Pinpoint the cell where the given text exists, returning its (X, Y) midpoint coordinate. 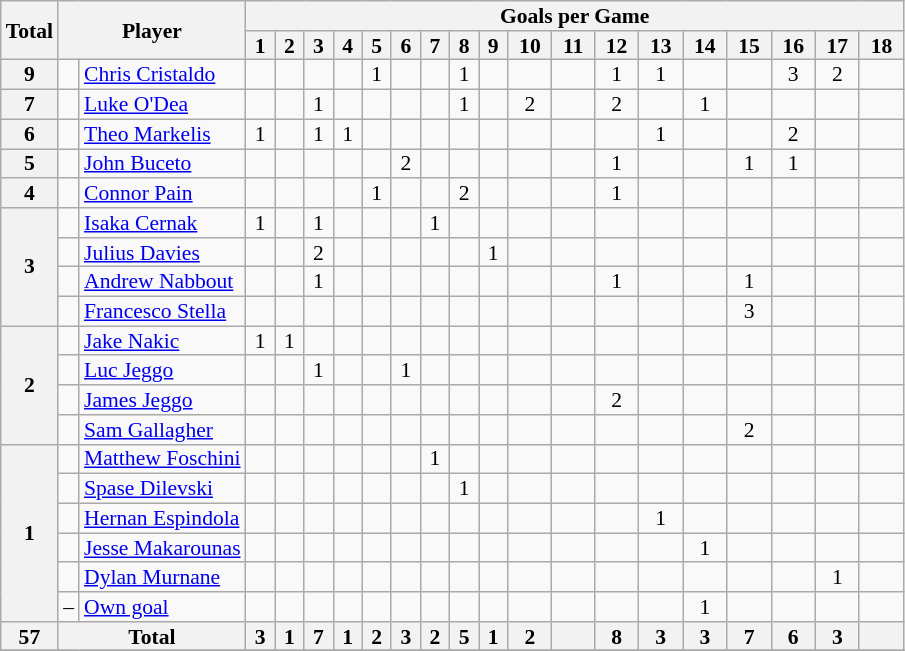
11 (574, 46)
Andrew Nabbout (162, 282)
15 (749, 46)
Goals per Game (575, 16)
18 (881, 46)
Player (152, 30)
– (68, 607)
Jesse Makarounas (162, 548)
Luke O'Dea (162, 105)
John Buceto (162, 164)
Dylan Murnane (162, 578)
Julius Davies (162, 253)
Hernan Espindola (162, 519)
Spase Dilevski (162, 489)
14 (705, 46)
Sam Gallagher (162, 430)
Connor Pain (162, 193)
13 (661, 46)
Jake Nakic (162, 341)
10 (530, 46)
8 (464, 46)
17 (837, 46)
Luc Jeggo (162, 371)
16 (793, 46)
12 (616, 46)
Chris Cristaldo (162, 75)
Theo Markelis (162, 134)
Matthew Foschini (162, 459)
Francesco Stella (162, 312)
Isaka Cernak (162, 223)
James Jeggo (162, 400)
Own goal (162, 607)
Total (30, 30)
